Determine the (x, y) coordinate at the center of the cell enclosing the given text.  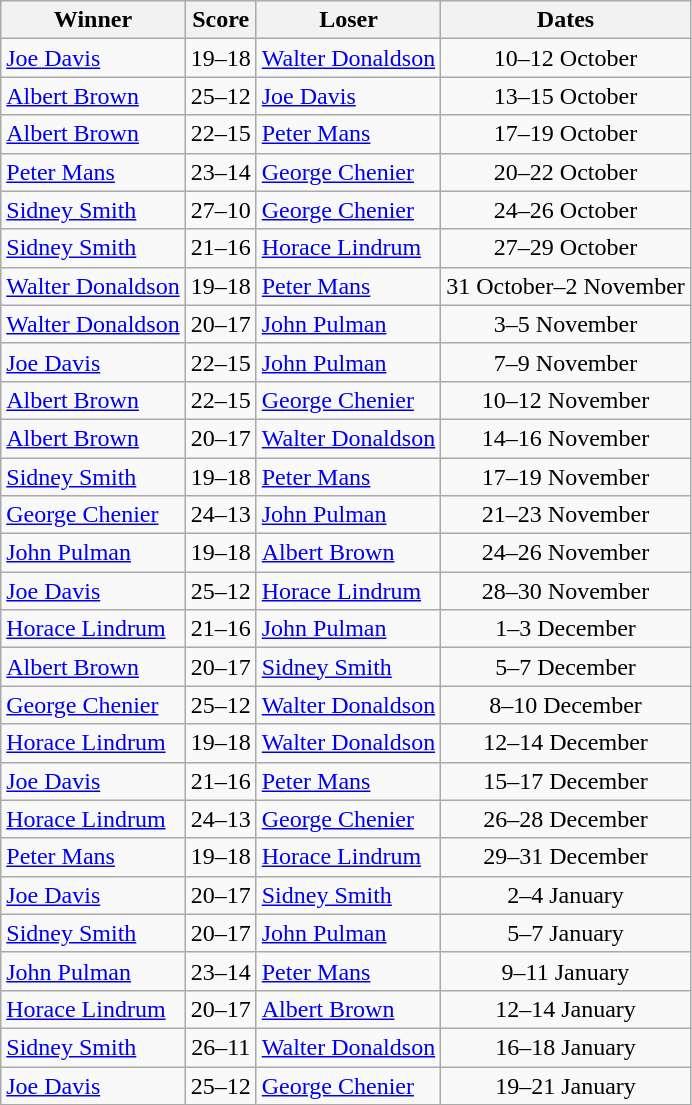
5–7 December (566, 667)
5–7 January (566, 933)
10–12 October (566, 58)
14–16 November (566, 438)
3–5 November (566, 324)
24–26 October (566, 210)
17–19 October (566, 134)
12–14 December (566, 743)
9–11 January (566, 971)
29–31 December (566, 857)
28–30 November (566, 591)
Score (220, 20)
12–14 January (566, 1009)
21–23 November (566, 515)
26–28 December (566, 819)
15–17 December (566, 781)
19–21 January (566, 1085)
26–11 (220, 1047)
27–29 October (566, 248)
7–9 November (566, 362)
13–15 October (566, 96)
17–19 November (566, 477)
Dates (566, 20)
8–10 December (566, 705)
16–18 January (566, 1047)
31 October–2 November (566, 286)
24–26 November (566, 553)
Loser (348, 20)
1–3 December (566, 629)
2–4 January (566, 895)
20–22 October (566, 172)
27–10 (220, 210)
Winner (93, 20)
10–12 November (566, 400)
